Output the [X, Y] coordinate of the center of the cell containing the given text.  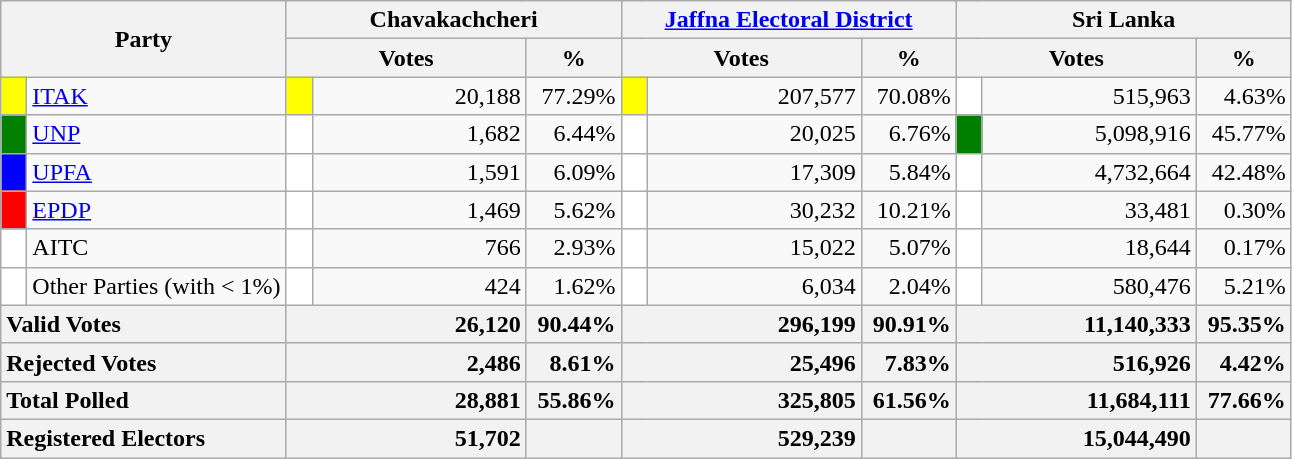
6,034 [754, 286]
18,644 [1089, 248]
30,232 [754, 210]
516,926 [1076, 362]
10.21% [908, 210]
5,098,916 [1089, 134]
70.08% [908, 96]
17,309 [754, 172]
Rejected Votes [144, 362]
Chavakachcheri [454, 20]
0.30% [1244, 210]
UPFA [156, 172]
Total Polled [144, 400]
20,188 [419, 96]
1,682 [419, 134]
766 [419, 248]
EPDP [156, 210]
51,702 [406, 438]
5.07% [908, 248]
1.62% [574, 286]
424 [419, 286]
95.35% [1244, 324]
25,496 [741, 362]
2.93% [574, 248]
0.17% [1244, 248]
2,486 [406, 362]
Party [144, 39]
61.56% [908, 400]
515,963 [1089, 96]
6.09% [574, 172]
26,120 [406, 324]
Registered Electors [144, 438]
33,481 [1089, 210]
45.77% [1244, 134]
6.44% [574, 134]
1,591 [419, 172]
580,476 [1089, 286]
UNP [156, 134]
Valid Votes [144, 324]
ITAK [156, 96]
8.61% [574, 362]
296,199 [741, 324]
11,684,111 [1076, 400]
5.84% [908, 172]
4.63% [1244, 96]
1,469 [419, 210]
7.83% [908, 362]
4,732,664 [1089, 172]
Jaffna Electoral District [788, 20]
55.86% [574, 400]
77.66% [1244, 400]
2.04% [908, 286]
207,577 [754, 96]
28,881 [406, 400]
Other Parties (with < 1%) [156, 286]
AITC [156, 248]
4.42% [1244, 362]
325,805 [741, 400]
6.76% [908, 134]
11,140,333 [1076, 324]
5.21% [1244, 286]
Sri Lanka [1124, 20]
42.48% [1244, 172]
90.44% [574, 324]
15,044,490 [1076, 438]
20,025 [754, 134]
77.29% [574, 96]
529,239 [741, 438]
5.62% [574, 210]
15,022 [754, 248]
90.91% [908, 324]
